For the text-containing cell, return its midpoint in (X, Y) coordinate format. 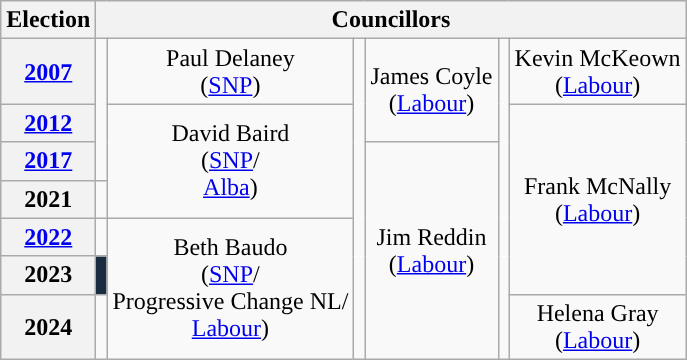
Kevin McKeown(Labour) (598, 72)
Jim Reddin(Labour) (432, 250)
Helena Gray(Labour) (598, 326)
2021 (48, 199)
Frank McNally(Labour) (598, 199)
2012 (48, 123)
Paul Delaney(SNP) (230, 72)
2017 (48, 161)
Election (48, 20)
2024 (48, 326)
David Baird(SNP/Alba) (230, 161)
Councillors (391, 20)
Beth Baudo(SNP/Progressive Change NL/Labour) (230, 288)
2022 (48, 237)
2007 (48, 72)
James Coyle(Labour) (432, 90)
2023 (48, 275)
